Extract the (x, y) coordinate from the center of the cell holding the provided text.  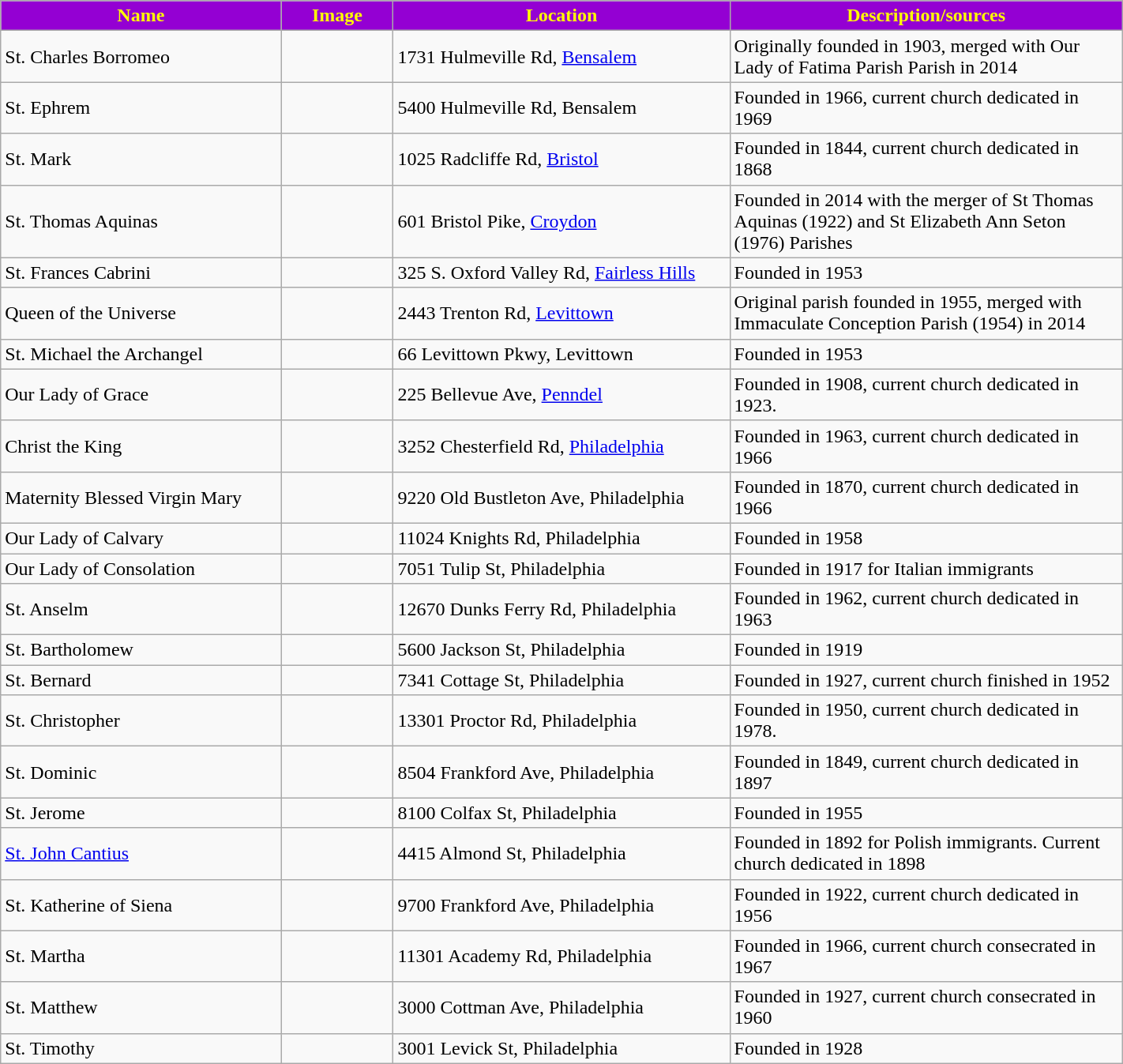
Our Lady of Calvary (141, 538)
Founded in 1927, current church finished in 1952 (926, 680)
St. Martha (141, 956)
Image (337, 16)
Name (141, 16)
Founded in 1919 (926, 650)
Location (561, 16)
St. Ephrem (141, 107)
Queen of the Universe (141, 313)
Maternity Blessed Virgin Mary (141, 498)
3252 Chesterfield Rd, Philadelphia (561, 446)
2443 Trenton Rd, Levittown (561, 313)
Founded in 1927, current church consecrated in 1960 (926, 1008)
325 S. Oxford Valley Rd, Fairless Hills (561, 273)
St. Thomas Aquinas (141, 221)
Our Lady of Consolation (141, 568)
Founded in 1849, current church dedicated in 1897 (926, 773)
1025 Radcliffe Rd, Bristol (561, 160)
Founded in 1928 (926, 1048)
St. Michael the Archangel (141, 354)
St. Frances Cabrini (141, 273)
4415 Almond St, Philadelphia (561, 853)
St. Timothy (141, 1048)
Christ the King (141, 446)
8100 Colfax St, Philadelphia (561, 813)
11024 Knights Rd, Philadelphia (561, 538)
Founded in 1917 for Italian immigrants (926, 568)
St. Bernard (141, 680)
St. Bartholomew (141, 650)
3000 Cottman Ave, Philadelphia (561, 1008)
St. Jerome (141, 813)
5400 Hulmeville Rd, Bensalem (561, 107)
Founded in 1955 (926, 813)
601 Bristol Pike, Croydon (561, 221)
11301 Academy Rd, Philadelphia (561, 956)
Founded in 2014 with the merger of St Thomas Aquinas (1922) and St Elizabeth Ann Seton (1976) Parishes (926, 221)
1731 Hulmeville Rd, Bensalem (561, 57)
Founded in 1963, current church dedicated in 1966 (926, 446)
Founded in 1966, current church consecrated in 1967 (926, 956)
Founded in 1958 (926, 538)
St. Katherine of Siena (141, 905)
St. Matthew (141, 1008)
7341 Cottage St, Philadelphia (561, 680)
66 Levittown Pkwy, Levittown (561, 354)
Founded in 1844, current church dedicated in 1868 (926, 160)
13301 Proctor Rd, Philadelphia (561, 720)
Originally founded in 1903, merged with Our Lady of Fatima Parish Parish in 2014 (926, 57)
St. Mark (141, 160)
St. Dominic (141, 773)
St. Anselm (141, 610)
Founded in 1892 for Polish immigrants. Current church dedicated in 1898 (926, 853)
Description/sources (926, 16)
Founded in 1870, current church dedicated in 1966 (926, 498)
St. John Cantius (141, 853)
7051 Tulip St, Philadelphia (561, 568)
9700 Frankford Ave, Philadelphia (561, 905)
3001 Levick St, Philadelphia (561, 1048)
12670 Dunks Ferry Rd, Philadelphia (561, 610)
St. Charles Borromeo (141, 57)
9220 Old Bustleton Ave, Philadelphia (561, 498)
Original parish founded in 1955, merged with Immaculate Conception Parish (1954) in 2014 (926, 313)
St. Christopher (141, 720)
Founded in 1962, current church dedicated in 1963 (926, 610)
Founded in 1966, current church dedicated in 1969 (926, 107)
8504 Frankford Ave, Philadelphia (561, 773)
5600 Jackson St, Philadelphia (561, 650)
Our Lady of Grace (141, 395)
Founded in 1908, current church dedicated in 1923. (926, 395)
Founded in 1950, current church dedicated in 1978. (926, 720)
Founded in 1922, current church dedicated in 1956 (926, 905)
225 Bellevue Ave, Penndel (561, 395)
